Output the [x, y] coordinate of the center of the cell containing the given text.  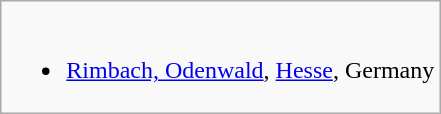
Rimbach, Odenwald, Hesse, Germany [220, 58]
